Pinpoint the cell where the given text exists, returning its (X, Y) midpoint coordinate. 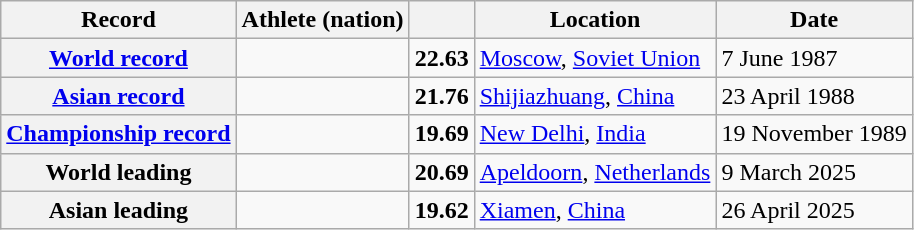
World record (118, 58)
20.69 (442, 172)
Shijiazhuang, China (595, 96)
19 November 1989 (814, 134)
Xiamen, China (595, 210)
Asian record (118, 96)
7 June 1987 (814, 58)
Athlete (nation) (322, 20)
21.76 (442, 96)
Date (814, 20)
26 April 2025 (814, 210)
Record (118, 20)
Location (595, 20)
Moscow, Soviet Union (595, 58)
19.62 (442, 210)
New Delhi, India (595, 134)
9 March 2025 (814, 172)
World leading (118, 172)
Asian leading (118, 210)
Championship record (118, 134)
19.69 (442, 134)
23 April 1988 (814, 96)
22.63 (442, 58)
Apeldoorn, Netherlands (595, 172)
